Identify which cell holds the provided text, then report its (x, y) central coordinate. 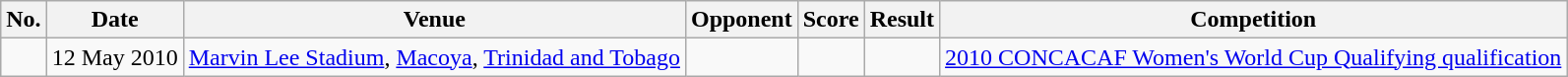
Date (114, 20)
Competition (1254, 20)
2010 CONCACAF Women's World Cup Qualifying qualification (1254, 57)
Score (831, 20)
12 May 2010 (114, 57)
Result (902, 20)
Marvin Lee Stadium, Macoya, Trinidad and Tobago (434, 57)
Venue (434, 20)
Opponent (741, 20)
No. (24, 20)
